Return [x, y] of the center of cell containing provided text 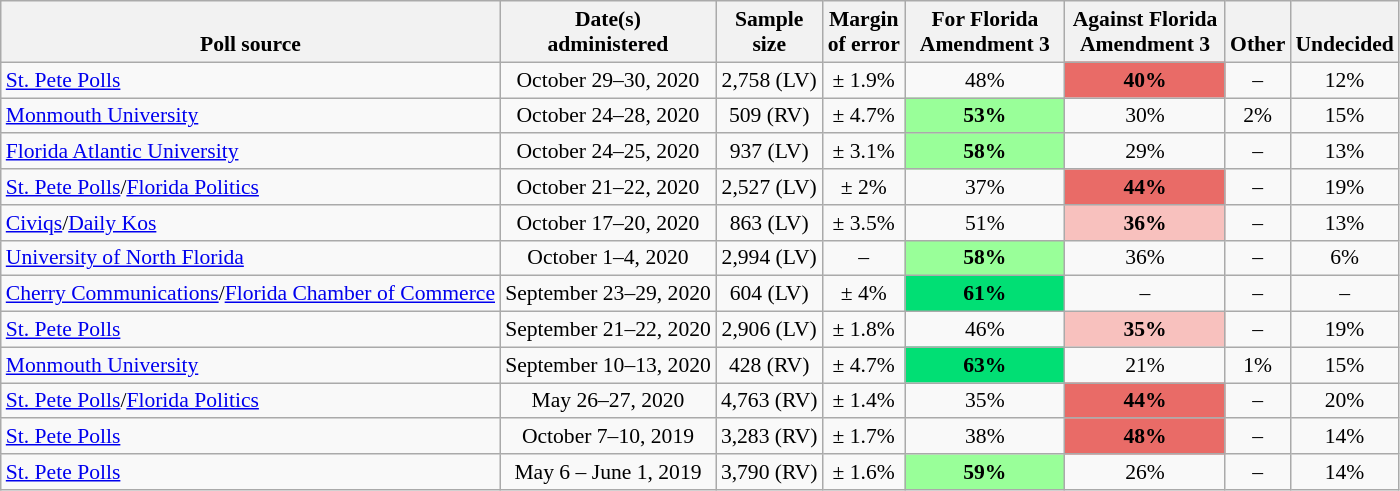
428 (RV) [770, 365]
2,758 (LV) [770, 80]
Poll source [250, 32]
Marginof error [864, 32]
October 24–28, 2020 [608, 116]
University of North Florida [250, 258]
± 3.5% [864, 223]
Date(s)administered [608, 32]
29% [1145, 152]
September 10–13, 2020 [608, 365]
509 (RV) [770, 116]
4,763 (RV) [770, 401]
Against Florida Amendment 3 [1145, 32]
± 2% [864, 187]
± 1.9% [864, 80]
± 1.4% [864, 401]
53% [985, 116]
46% [985, 330]
October 21–22, 2020 [608, 187]
37% [985, 187]
October 1–4, 2020 [608, 258]
59% [985, 472]
2% [1258, 116]
2,906 (LV) [770, 330]
October 7–10, 2019 [608, 437]
863 (LV) [770, 223]
40% [1145, 80]
Civiqs/Daily Kos [250, 223]
± 4% [864, 294]
3,790 (RV) [770, 472]
604 (LV) [770, 294]
September 23–29, 2020 [608, 294]
937 (LV) [770, 152]
May 6 – June 1, 2019 [608, 472]
± 1.7% [864, 437]
2,527 (LV) [770, 187]
For Florida Amendment 3 [985, 32]
12% [1344, 80]
October 17–20, 2020 [608, 223]
38% [985, 437]
61% [985, 294]
Cherry Communications/Florida Chamber of Commerce [250, 294]
May 26–27, 2020 [608, 401]
October 29–30, 2020 [608, 80]
63% [985, 365]
September 21–22, 2020 [608, 330]
Undecided [1344, 32]
51% [985, 223]
26% [1145, 472]
± 1.6% [864, 472]
20% [1344, 401]
Other [1258, 32]
± 1.8% [864, 330]
3,283 (RV) [770, 437]
Florida Atlantic University [250, 152]
21% [1145, 365]
6% [1344, 258]
1% [1258, 365]
2,994 (LV) [770, 258]
October 24–25, 2020 [608, 152]
Samplesize [770, 32]
30% [1145, 116]
± 3.1% [864, 152]
